Locate the cell with the specified text and output its (X, Y) center coordinate. 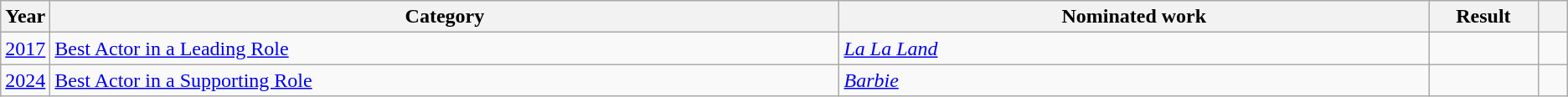
Best Actor in a Supporting Role (445, 80)
La La Land (1134, 48)
2017 (25, 48)
Nominated work (1134, 17)
Category (445, 17)
Best Actor in a Leading Role (445, 48)
Year (25, 17)
2024 (25, 80)
Result (1484, 17)
Barbie (1134, 80)
